Determine the [X, Y] coordinate at the center of the cell enclosing the given text.  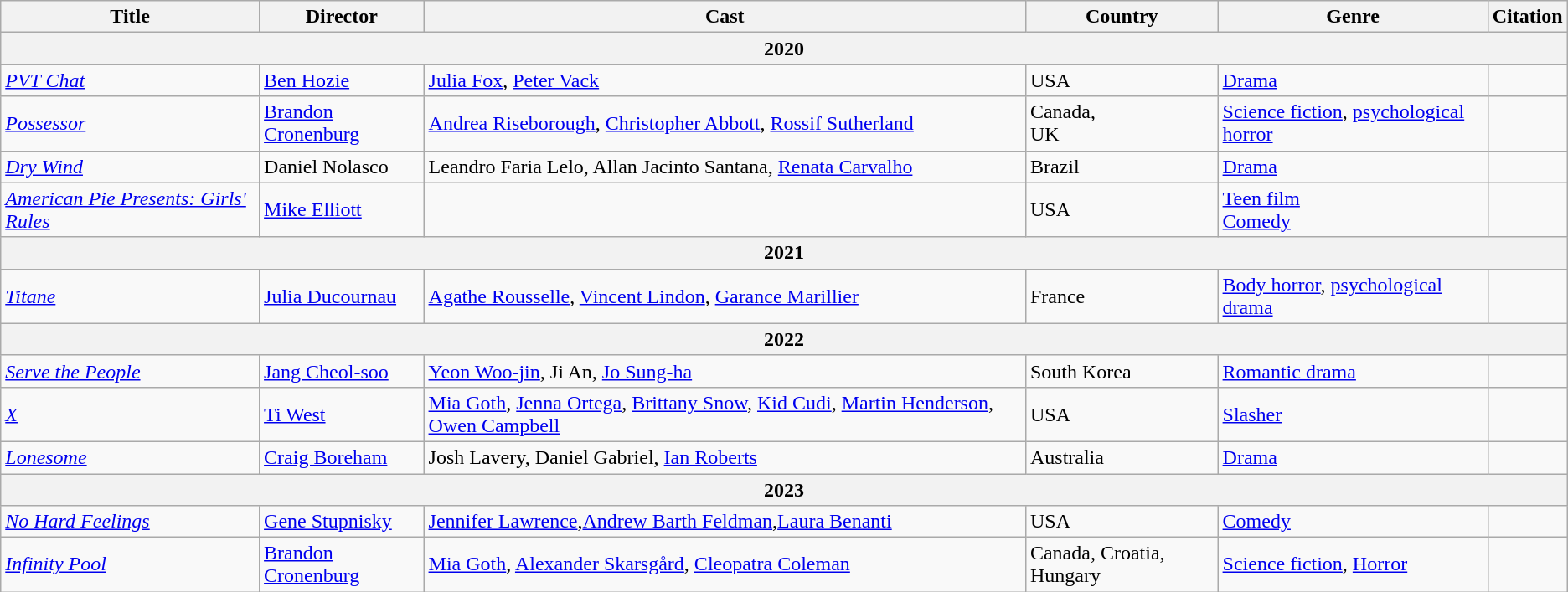
Craig Boreham [342, 457]
No Hard Feelings [131, 522]
Australia [1122, 457]
Titane [131, 296]
X [131, 414]
Daniel Nolasco [342, 167]
Romantic drama [1353, 371]
Title [131, 17]
2020 [784, 49]
Andrea Riseborough, Christopher Abbott, Rossif Sutherland [725, 124]
Agathe Rousselle, Vincent Lindon, Garance Marillier [725, 296]
Body horror, psychological drama [1353, 296]
Citation [1528, 17]
Country [1122, 17]
Canada,UK [1122, 124]
Director [342, 17]
Canada, Croatia, Hungary [1122, 564]
Science fiction, psychological horror [1353, 124]
2023 [784, 490]
South Korea [1122, 371]
Julia Fox, Peter Vack [725, 80]
Genre [1353, 17]
Teen filmComedy [1353, 209]
Yeon Woo-jin, Ji An, Jo Sung-ha [725, 371]
Infinity Pool [131, 564]
Brazil [1122, 167]
Dry Wind [131, 167]
Jang Cheol-soo [342, 371]
Mia Goth, Alexander Skarsgård, Cleopatra Coleman [725, 564]
Mia Goth, Jenna Ortega, Brittany Snow, Kid Cudi, Martin Henderson, Owen Campbell [725, 414]
Comedy [1353, 522]
Ben Hozie [342, 80]
Lonesome [131, 457]
Mike Elliott [342, 209]
Leandro Faria Lelo, Allan Jacinto Santana, Renata Carvalho [725, 167]
Julia Ducournau [342, 296]
Science fiction, Horror [1353, 564]
Ti West [342, 414]
Gene Stupnisky [342, 522]
Josh Lavery, Daniel Gabriel, Ian Roberts [725, 457]
2022 [784, 339]
Cast [725, 17]
Jennifer Lawrence,Andrew Barth Feldman,Laura Benanti [725, 522]
2021 [784, 253]
Possessor [131, 124]
Slasher [1353, 414]
Serve the People [131, 371]
American Pie Presents: Girls' Rules [131, 209]
PVT Chat [131, 80]
France [1122, 296]
